For the text-containing cell, return its midpoint in [X, Y] coordinate format. 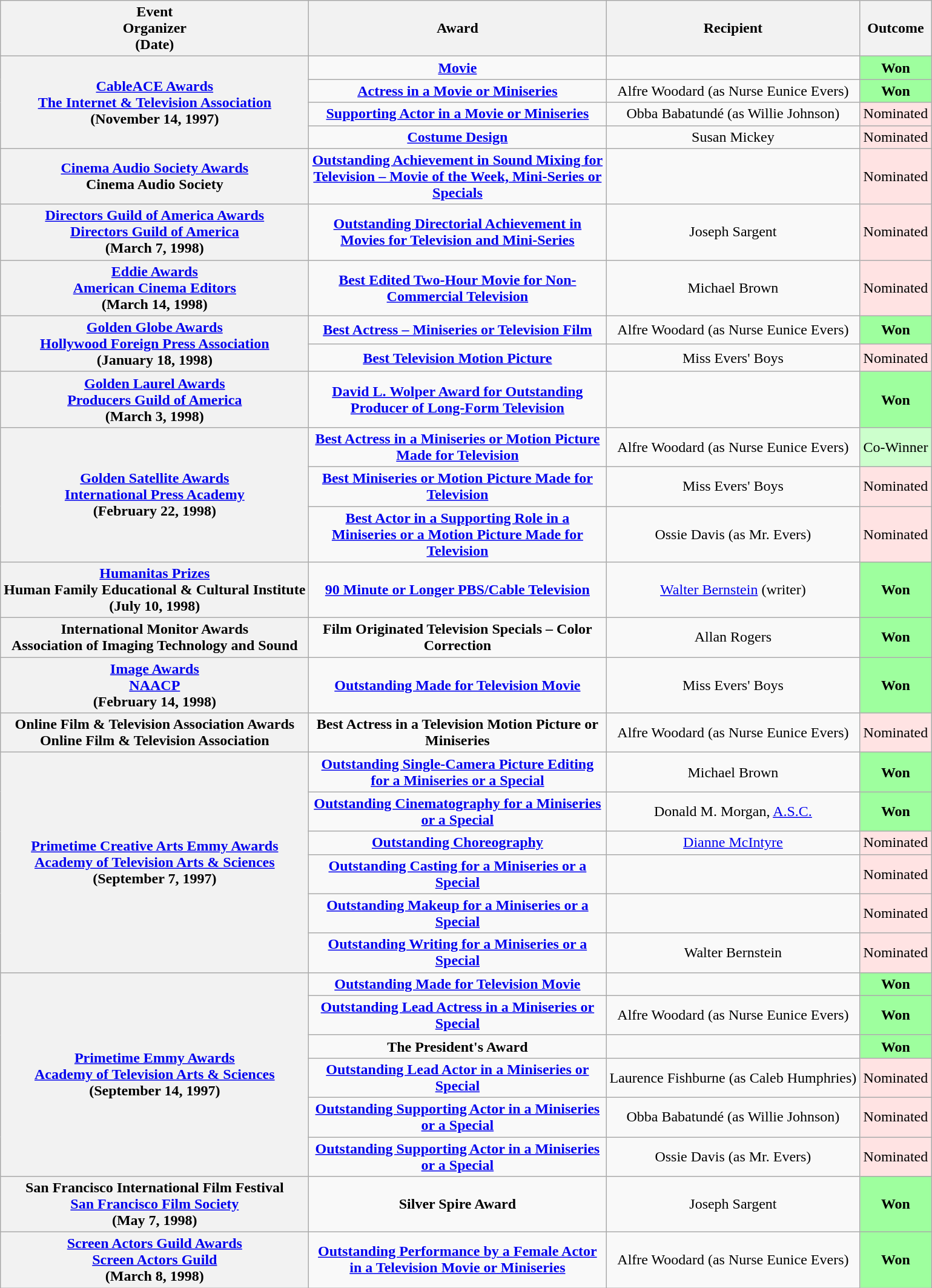
Primetime Emmy AwardsAcademy of Television Arts & Sciences(September 14, 1997) [155, 1074]
Movie [458, 68]
Outstanding Cinematography for a Miniseries or a Special [458, 812]
Outstanding Directorial Achievement in Movies for Television and Mini-Series [458, 232]
Silver Spire Award [458, 1204]
Outstanding Writing for a Miniseries or a Special [458, 952]
Outstanding Makeup for a Miniseries or a Special [458, 914]
David L. Wolper Award for Outstanding Producer of Long-Form Television [458, 399]
Outstanding Single-Camera Picture Editing for a Miniseries or a Special [458, 772]
Costume Design [458, 137]
Outcome [896, 28]
Best Miniseries or Motion Picture Made for Television [458, 486]
San Francisco International Film FestivalSan Francisco Film Society(May 7, 1998) [155, 1204]
Walter Bernstein [733, 952]
Walter Bernstein (writer) [733, 590]
Susan Mickey [733, 137]
Screen Actors Guild AwardsScreen Actors Guild(March 8, 1998) [155, 1260]
Outstanding Casting for a Miniseries or a Special [458, 874]
EventOrganizer(Date) [155, 28]
The President's Award [458, 1046]
Outstanding Choreography [458, 843]
Supporting Actor in a Movie or Miniseries [458, 114]
Golden Globe AwardsHollywood Foreign Press Association(January 18, 1998) [155, 344]
Best Actress – Miniseries or Television Film [458, 330]
Donald M. Morgan, A.S.C. [733, 812]
International Monitor AwardsAssociation of Imaging Technology and Sound [155, 637]
Best Edited Two-Hour Movie for Non-Commercial Television [458, 288]
Award [458, 28]
Film Originated Television Specials – Color Correction [458, 637]
Actress in a Movie or Miniseries [458, 91]
Best Television Motion Picture [458, 357]
Outstanding Lead Actor in a Miniseries or Special [458, 1077]
Co-Winner [896, 447]
CableACE AwardsThe Internet & Television Association(November 14, 1997) [155, 102]
Cinema Audio Society AwardsCinema Audio Society [155, 176]
Best Actor in a Supporting Role in a Miniseries or a Motion Picture Made for Television [458, 534]
Directors Guild of America AwardsDirectors Guild of America(March 7, 1998) [155, 232]
Outstanding Lead Actress in a Miniseries or Special [458, 1015]
Eddie AwardsAmerican Cinema Editors(March 14, 1998) [155, 288]
Dianne McIntyre [733, 843]
Golden Satellite AwardsInternational Press Academy(February 22, 1998) [155, 494]
Best Actress in a Miniseries or Motion Picture Made for Television [458, 447]
Outstanding Achievement in Sound Mixing for Television – Movie of the Week, Mini-Series or Specials [458, 176]
Best Actress in a Television Motion Picture or Miniseries [458, 733]
Online Film & Television Association AwardsOnline Film & Television Association [155, 733]
Allan Rogers [733, 637]
90 Minute or Longer PBS/Cable Television [458, 590]
Golden Laurel AwardsProducers Guild of America(March 3, 1998) [155, 399]
Outstanding Performance by a Female Actor in a Television Movie or Miniseries [458, 1260]
Laurence Fishburne (as Caleb Humphries) [733, 1077]
Primetime Creative Arts Emmy AwardsAcademy of Television Arts & Sciences(September 7, 1997) [155, 863]
Humanitas PrizesHuman Family Educational & Cultural Institute(July 10, 1998) [155, 590]
Image AwardsNAACP(February 14, 1998) [155, 685]
Recipient [733, 28]
